Detect which cell encompasses the target text, then output its (X, Y) center coordinate. 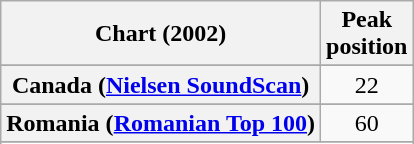
60 (367, 123)
Canada (Nielsen SoundScan) (161, 85)
Peakposition (367, 34)
22 (367, 85)
Romania (Romanian Top 100) (161, 123)
Chart (2002) (161, 34)
